Search for the cell housing the specified text and yield its (X, Y) center coordinate. 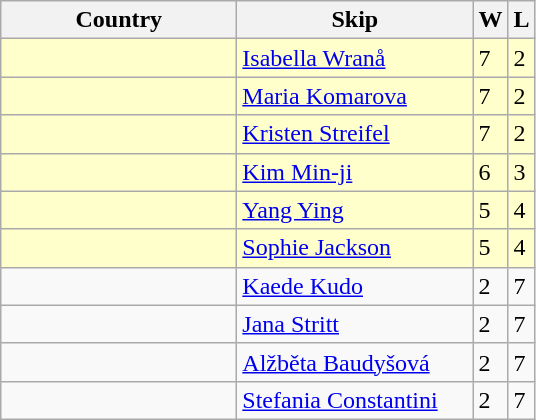
Yang Ying (355, 210)
Isabella Wranå (355, 58)
Alžběta Baudyšová (355, 362)
W (490, 20)
Sophie Jackson (355, 248)
Country (119, 20)
Jana Stritt (355, 324)
Maria Komarova (355, 96)
L (522, 20)
3 (522, 172)
Kaede Kudo (355, 286)
Kristen Streifel (355, 134)
Kim Min-ji (355, 172)
6 (490, 172)
Skip (355, 20)
Stefania Constantini (355, 400)
